Determine the [x, y] coordinate at the center of the cell enclosing the given text.  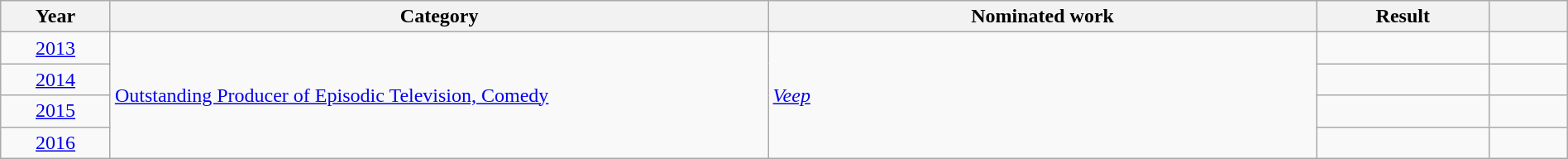
Nominated work [1042, 17]
Year [56, 17]
Veep [1042, 95]
Outstanding Producer of Episodic Television, Comedy [439, 95]
2013 [56, 48]
2015 [56, 111]
Result [1403, 17]
2016 [56, 142]
Category [439, 17]
2014 [56, 79]
